For the text-containing cell, return its midpoint in (X, Y) coordinate format. 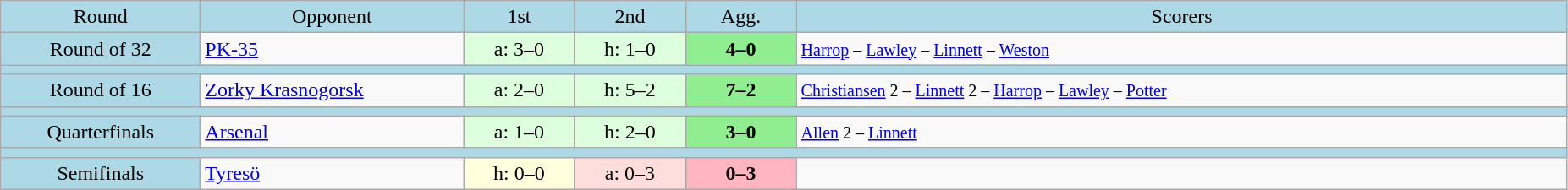
2nd (630, 17)
Opponent (332, 17)
h: 0–0 (520, 173)
Agg. (741, 17)
Scorers (1181, 17)
Arsenal (332, 132)
4–0 (741, 49)
Tyresö (332, 173)
a: 3–0 (520, 49)
Round of 32 (101, 49)
h: 5–2 (630, 90)
h: 2–0 (630, 132)
3–0 (741, 132)
1st (520, 17)
7–2 (741, 90)
a: 1–0 (520, 132)
Round (101, 17)
a: 2–0 (520, 90)
Christiansen 2 – Linnett 2 – Harrop – Lawley – Potter (1181, 90)
0–3 (741, 173)
Allen 2 – Linnett (1181, 132)
Semifinals (101, 173)
Round of 16 (101, 90)
PK-35 (332, 49)
Zorky Krasnogorsk (332, 90)
a: 0–3 (630, 173)
Quarterfinals (101, 132)
h: 1–0 (630, 49)
Harrop – Lawley – Linnett – Weston (1181, 49)
